Provide the (x, y) coordinate of the cell's center where the given text is located.  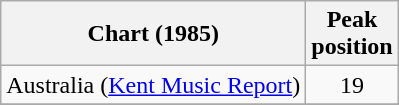
Chart (1985) (154, 34)
Australia (Kent Music Report) (154, 85)
Peakposition (352, 34)
19 (352, 85)
